Return (X, Y) of the center of cell containing provided text 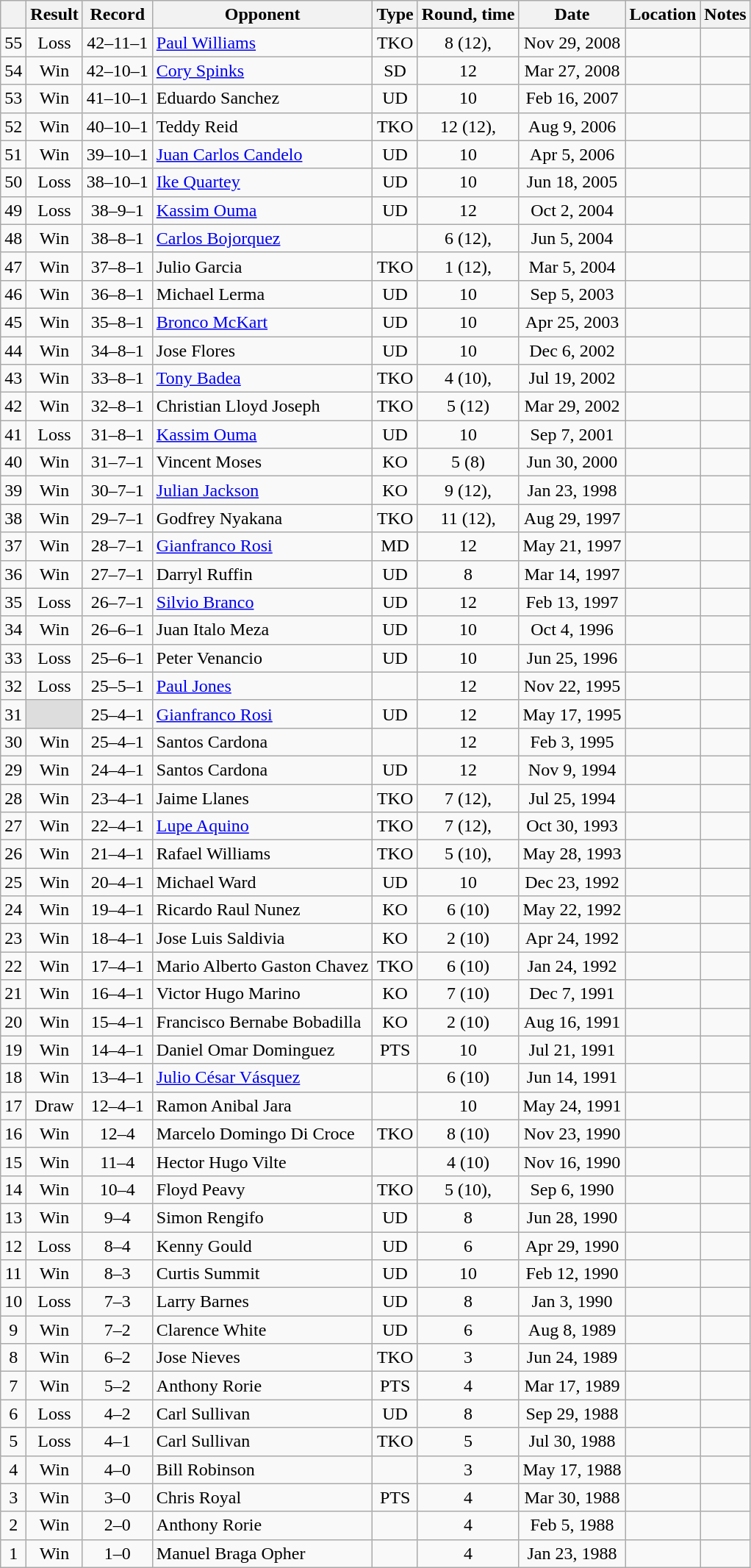
Jul 25, 1994 (572, 798)
Feb 3, 1995 (572, 742)
Floyd Peavy (262, 1189)
Jul 30, 1988 (572, 1442)
Apr 24, 1992 (572, 938)
42–10–1 (118, 71)
Jaime Llanes (262, 798)
Jul 21, 1991 (572, 1050)
Julian Jackson (262, 490)
23 (13, 938)
SD (395, 71)
13–4–1 (118, 1078)
Paul Williams (262, 43)
7 (10) (468, 994)
4–0 (118, 1469)
Type (395, 15)
Jul 19, 2002 (572, 379)
Mar 17, 1989 (572, 1386)
26–6–1 (118, 630)
17–4–1 (118, 966)
26–7–1 (118, 602)
18–4–1 (118, 938)
Mar 27, 2008 (572, 71)
20 (13, 1022)
27 (13, 826)
May 17, 1995 (572, 714)
38 (13, 518)
29–7–1 (118, 518)
Aug 8, 1989 (572, 1330)
Mar 5, 2004 (572, 266)
Mario Alberto Gaston Chavez (262, 966)
44 (13, 351)
Lupe Aquino (262, 826)
Marcelo Domingo Di Croce (262, 1134)
28–7–1 (118, 546)
Bill Robinson (262, 1469)
10–4 (118, 1189)
Jose Nieves (262, 1358)
9 (12), (468, 490)
36–8–1 (118, 294)
50 (13, 182)
Dec 6, 2002 (572, 351)
4–2 (118, 1414)
Jun 25, 1996 (572, 658)
17 (13, 1106)
Bronco McKart (262, 322)
55 (13, 43)
6–2 (118, 1358)
42 (13, 407)
53 (13, 99)
Simon Rengifo (262, 1217)
12–4–1 (118, 1106)
46 (13, 294)
Aug 16, 1991 (572, 1022)
1–0 (118, 1553)
7 (13, 1386)
38–8–1 (118, 238)
28 (13, 798)
20–4–1 (118, 882)
Godfrey Nyakana (262, 518)
40–10–1 (118, 126)
Rafael Williams (262, 854)
Oct 30, 1993 (572, 826)
15–4–1 (118, 1022)
31 (13, 714)
19 (13, 1050)
11 (12), (468, 518)
38–9–1 (118, 210)
Nov 29, 2008 (572, 43)
Michael Lerma (262, 294)
Julio Garcia (262, 266)
May 22, 1992 (572, 910)
2–0 (118, 1525)
Mar 14, 1997 (572, 574)
Dec 23, 1992 (572, 882)
Michael Ward (262, 882)
32 (13, 686)
41 (13, 434)
Mar 30, 1988 (572, 1497)
25 (13, 882)
5–2 (118, 1386)
Teddy Reid (262, 126)
40 (13, 462)
37–8–1 (118, 266)
Ricardo Raul Nunez (262, 910)
9–4 (118, 1217)
24–4–1 (118, 770)
Christian Lloyd Joseph (262, 407)
Jun 28, 1990 (572, 1217)
Chris Royal (262, 1497)
Apr 29, 1990 (572, 1246)
Jun 18, 2005 (572, 182)
45 (13, 322)
Jan 23, 1998 (572, 490)
35 (13, 602)
8 (10) (468, 1134)
Vincent Moses (262, 462)
12–4 (118, 1134)
48 (13, 238)
14 (13, 1189)
Jun 24, 1989 (572, 1358)
52 (13, 126)
5 (12) (468, 407)
May 21, 1997 (572, 546)
Mar 29, 2002 (572, 407)
Sep 5, 2003 (572, 294)
43 (13, 379)
2 (13, 1525)
14–4–1 (118, 1050)
Location (663, 15)
6 (12), (468, 238)
Julio César Vásquez (262, 1078)
47 (13, 266)
22–4–1 (118, 826)
Francisco Bernabe Bobadilla (262, 1022)
30 (13, 742)
Cory Spinks (262, 71)
4 (10) (468, 1161)
13 (13, 1217)
Juan Carlos Candelo (262, 154)
Larry Barnes (262, 1302)
8 (12), (468, 43)
Juan Italo Meza (262, 630)
23–4–1 (118, 798)
Carlos Bojorquez (262, 238)
8–3 (118, 1274)
Feb 5, 1988 (572, 1525)
Jan 3, 1990 (572, 1302)
Feb 16, 2007 (572, 99)
Manuel Braga Opher (262, 1553)
Apr 5, 2006 (572, 154)
Jun 14, 1991 (572, 1078)
Jose Luis Saldivia (262, 938)
Clarence White (262, 1330)
Ike Quartey (262, 182)
9 (13, 1330)
35–8–1 (118, 322)
30–7–1 (118, 490)
11 (13, 1274)
18 (13, 1078)
Jose Flores (262, 351)
38–10–1 (118, 182)
Dec 7, 1991 (572, 994)
39 (13, 490)
Nov 16, 1990 (572, 1161)
Aug 29, 1997 (572, 518)
Kenny Gould (262, 1246)
Jan 23, 1988 (572, 1553)
Victor Hugo Marino (262, 994)
5 (8) (468, 462)
Feb 12, 1990 (572, 1274)
Round, time (468, 15)
1 (12), (468, 266)
37 (13, 546)
33 (13, 658)
42–11–1 (118, 43)
May 28, 1993 (572, 854)
Draw (54, 1106)
MD (395, 546)
16–4–1 (118, 994)
15 (13, 1161)
39–10–1 (118, 154)
11–4 (118, 1161)
29 (13, 770)
Oct 2, 2004 (572, 210)
May 17, 1988 (572, 1469)
51 (13, 154)
Nov 23, 1990 (572, 1134)
Daniel Omar Dominguez (262, 1050)
Notes (725, 15)
Curtis Summit (262, 1274)
54 (13, 71)
32–8–1 (118, 407)
Eduardo Sanchez (262, 99)
7–3 (118, 1302)
25–6–1 (118, 658)
Paul Jones (262, 686)
Darryl Ruffin (262, 574)
31–7–1 (118, 462)
12 (12), (468, 126)
25–5–1 (118, 686)
4–1 (118, 1442)
Date (572, 15)
Tony Badea (262, 379)
21–4–1 (118, 854)
Apr 25, 2003 (572, 322)
Nov 22, 1995 (572, 686)
21 (13, 994)
Jan 24, 1992 (572, 966)
Sep 6, 1990 (572, 1189)
27–7–1 (118, 574)
24 (13, 910)
Aug 9, 2006 (572, 126)
19–4–1 (118, 910)
36 (13, 574)
Ramon Anibal Jara (262, 1106)
Record (118, 15)
Opponent (262, 15)
7–2 (118, 1330)
Jun 5, 2004 (572, 238)
Sep 7, 2001 (572, 434)
49 (13, 210)
22 (13, 966)
8–4 (118, 1246)
Oct 4, 1996 (572, 630)
Feb 13, 1997 (572, 602)
Peter Venancio (262, 658)
Jun 30, 2000 (572, 462)
16 (13, 1134)
Result (54, 15)
Nov 9, 1994 (572, 770)
31–8–1 (118, 434)
41–10–1 (118, 99)
Silvio Branco (262, 602)
33–8–1 (118, 379)
3–0 (118, 1497)
34 (13, 630)
1 (13, 1553)
34–8–1 (118, 351)
4 (10), (468, 379)
Hector Hugo Vilte (262, 1161)
26 (13, 854)
May 24, 1991 (572, 1106)
Sep 29, 1988 (572, 1414)
